Output the (x, y) coordinate of the center of the cell containing the given text.  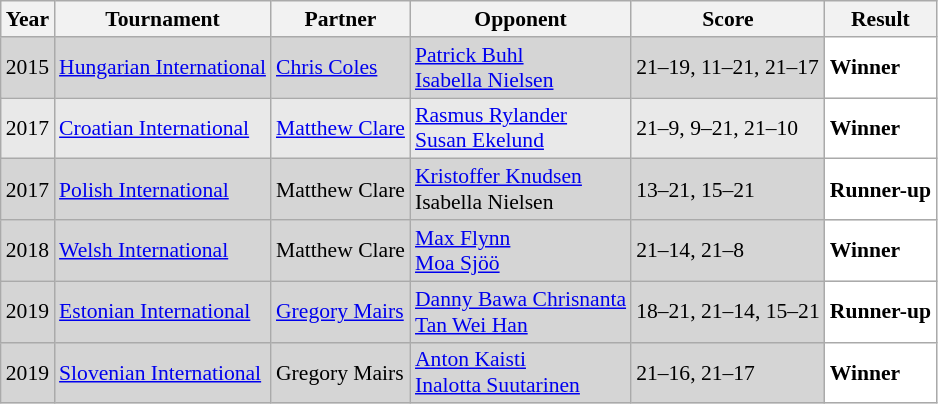
Kristoffer Knudsen Isabella Nielsen (520, 190)
21–9, 9–21, 21–10 (728, 128)
Partner (340, 19)
21–14, 21–8 (728, 250)
Polish International (162, 190)
21–16, 21–17 (728, 372)
Rasmus Rylander Susan Ekelund (520, 128)
Score (728, 19)
Chris Coles (340, 68)
13–21, 15–21 (728, 190)
Estonian International (162, 312)
Tournament (162, 19)
Max Flynn Moa Sjöö (520, 250)
Welsh International (162, 250)
21–19, 11–21, 21–17 (728, 68)
Year (28, 19)
2018 (28, 250)
Result (880, 19)
Danny Bawa Chrisnanta Tan Wei Han (520, 312)
18–21, 21–14, 15–21 (728, 312)
Croatian International (162, 128)
2015 (28, 68)
Opponent (520, 19)
Slovenian International (162, 372)
Hungarian International (162, 68)
Anton Kaisti Inalotta Suutarinen (520, 372)
Patrick Buhl Isabella Nielsen (520, 68)
